Extract the [X, Y] coordinate from the center of the cell holding the provided text.  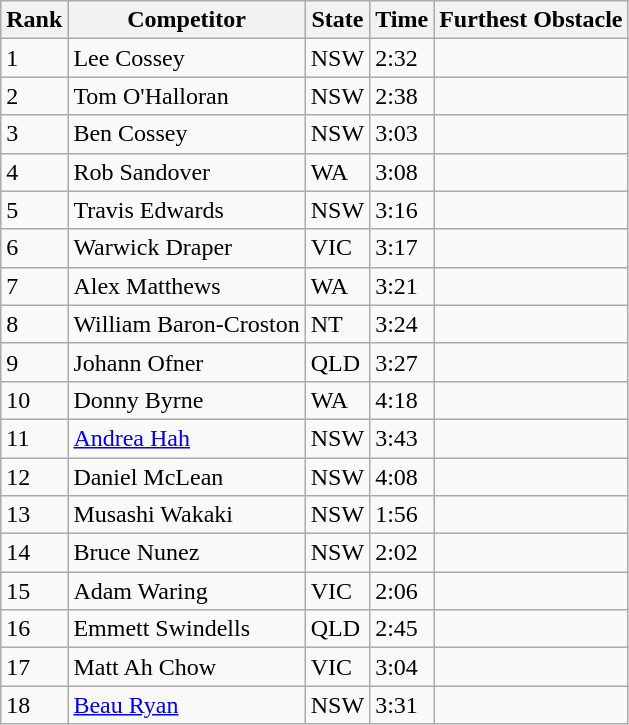
10 [34, 400]
Donny Byrne [186, 400]
Lee Cossey [186, 58]
2:06 [402, 591]
2:32 [402, 58]
3:31 [402, 705]
Beau Ryan [186, 705]
Ben Cossey [186, 134]
1 [34, 58]
18 [34, 705]
17 [34, 667]
12 [34, 477]
3:03 [402, 134]
3:27 [402, 362]
6 [34, 248]
4:08 [402, 477]
3:43 [402, 438]
Musashi Wakaki [186, 515]
Travis Edwards [186, 210]
3:21 [402, 286]
1:56 [402, 515]
Bruce Nunez [186, 553]
Matt Ah Chow [186, 667]
Adam Waring [186, 591]
4:18 [402, 400]
State [337, 20]
Tom O'Halloran [186, 96]
9 [34, 362]
5 [34, 210]
13 [34, 515]
16 [34, 629]
2:02 [402, 553]
Andrea Hah [186, 438]
NT [337, 324]
Furthest Obstacle [531, 20]
3:16 [402, 210]
2:38 [402, 96]
3:24 [402, 324]
3:17 [402, 248]
Warwick Draper [186, 248]
7 [34, 286]
3:08 [402, 172]
8 [34, 324]
Johann Ofner [186, 362]
14 [34, 553]
3 [34, 134]
Competitor [186, 20]
11 [34, 438]
4 [34, 172]
Emmett Swindells [186, 629]
2 [34, 96]
Rank [34, 20]
2:45 [402, 629]
Time [402, 20]
Daniel McLean [186, 477]
Alex Matthews [186, 286]
Rob Sandover [186, 172]
15 [34, 591]
William Baron-Croston [186, 324]
3:04 [402, 667]
